Find where the given text appears and provide that cell's center as (X, Y) coordinate. 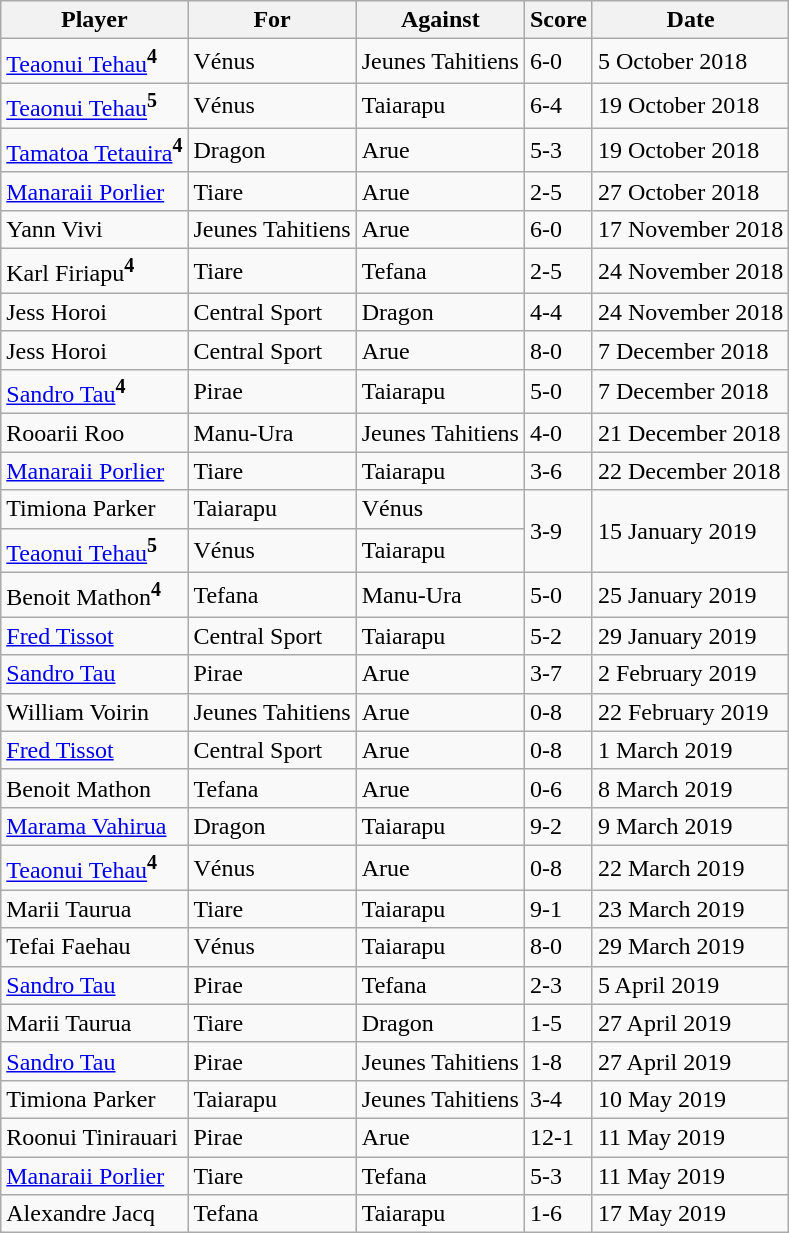
For (272, 20)
22 February 2019 (690, 712)
29 March 2019 (690, 947)
4-0 (558, 433)
5-2 (558, 636)
17 May 2019 (690, 1214)
22 March 2019 (690, 868)
Alexandre Jacq (94, 1214)
Tamatoa Tetauira4 (94, 150)
3-9 (558, 532)
1 March 2019 (690, 750)
8 March 2019 (690, 788)
2 February 2019 (690, 674)
3-7 (558, 674)
Roonui Tinirauari (94, 1137)
Score (558, 20)
Benoit Mathon (94, 788)
22 December 2018 (690, 471)
29 January 2019 (690, 636)
Rooarii Roo (94, 433)
4-4 (558, 312)
0-6 (558, 788)
Marama Vahirua (94, 826)
17 November 2018 (690, 230)
5 April 2019 (690, 985)
Date (690, 20)
15 January 2019 (690, 532)
3-4 (558, 1099)
9-1 (558, 909)
5 October 2018 (690, 62)
Karl Firiapu4 (94, 272)
1-6 (558, 1214)
Benoit Mathon4 (94, 596)
3-6 (558, 471)
1-5 (558, 1023)
Tefai Faehau (94, 947)
6-4 (558, 106)
Sandro Tau4 (94, 392)
25 January 2019 (690, 596)
12-1 (558, 1137)
9 March 2019 (690, 826)
9-2 (558, 826)
William Voirin (94, 712)
1-8 (558, 1061)
2-3 (558, 985)
21 December 2018 (690, 433)
Player (94, 20)
Yann Vivi (94, 230)
Against (440, 20)
27 October 2018 (690, 191)
10 May 2019 (690, 1099)
23 March 2019 (690, 909)
